Scan for the cell matching the given text and deliver its [X, Y] coordinate at center. 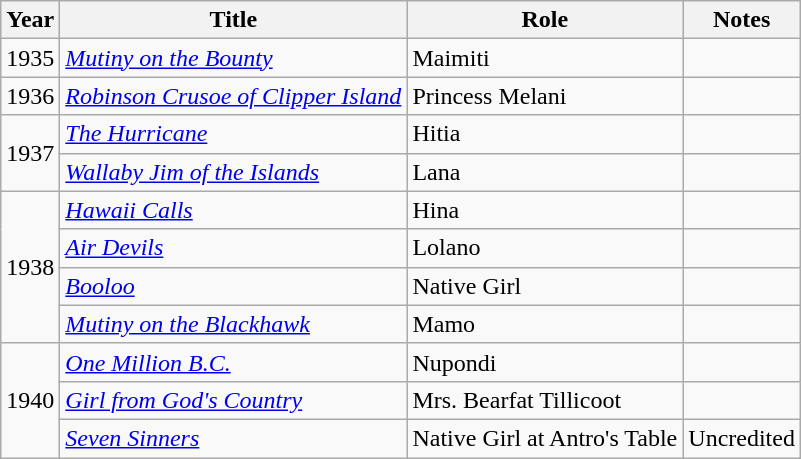
Robinson Crusoe of Clipper Island [234, 96]
Hitia [545, 134]
Native Girl [545, 286]
1938 [30, 267]
Hawaii Calls [234, 210]
One Million B.C. [234, 362]
Maimiti [545, 58]
Girl from God's Country [234, 400]
Native Girl at Antro's Table [545, 438]
Mutiny on the Blackhawk [234, 324]
Air Devils [234, 248]
1936 [30, 96]
Year [30, 20]
Mamo [545, 324]
1935 [30, 58]
Lana [545, 172]
Lolano [545, 248]
Princess Melani [545, 96]
Wallaby Jim of the Islands [234, 172]
Notes [742, 20]
Role [545, 20]
Mutiny on the Bounty [234, 58]
Uncredited [742, 438]
Title [234, 20]
Seven Sinners [234, 438]
1937 [30, 153]
Mrs. Bearfat Tillicoot [545, 400]
The Hurricane [234, 134]
Nupondi [545, 362]
Booloo [234, 286]
1940 [30, 400]
Hina [545, 210]
